Scan for the cell matching the given text and deliver its (X, Y) coordinate at center. 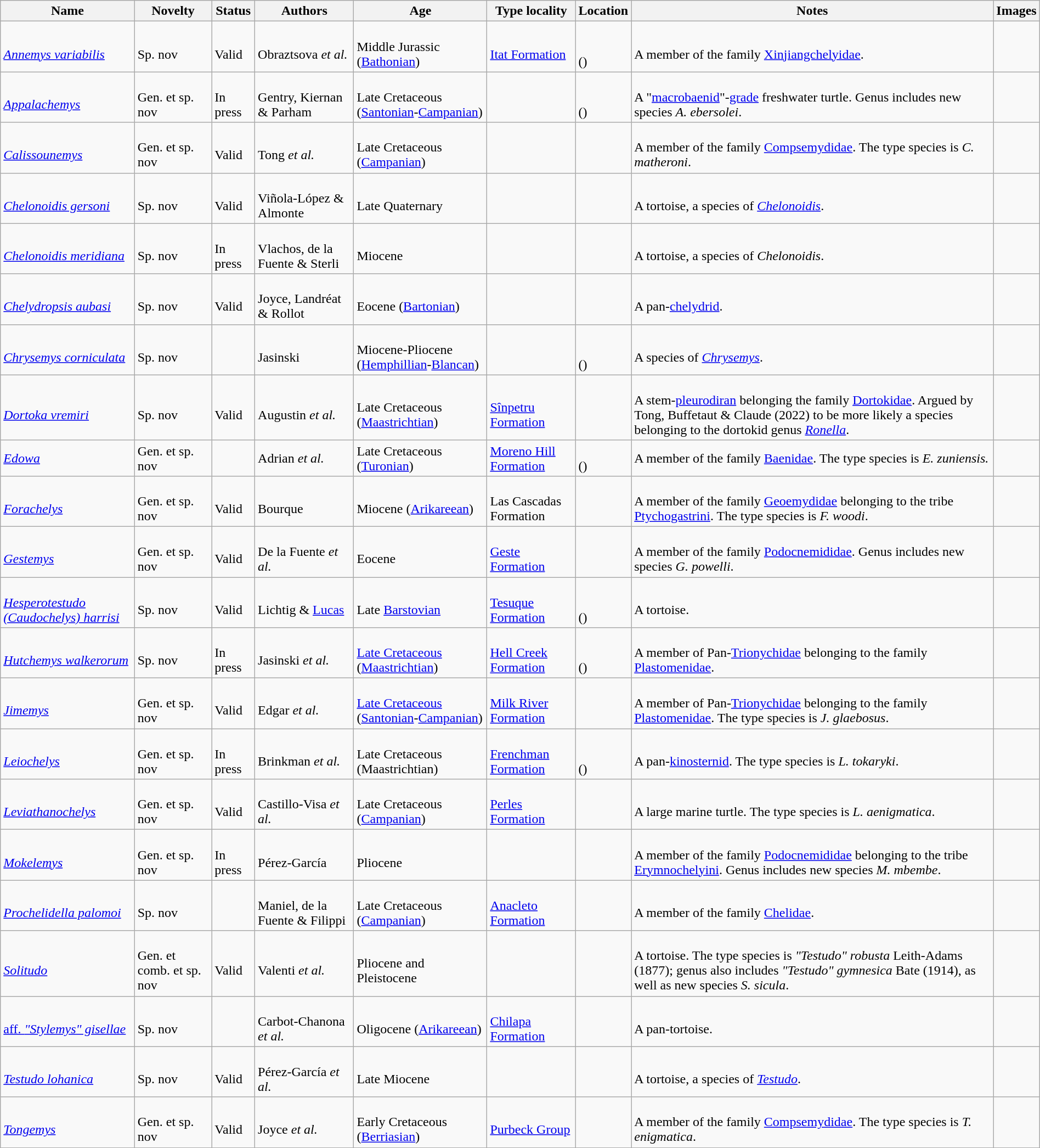
A member of the family Compsemydidae. The type species is C. matheroni. (812, 148)
Annemys variabilis (67, 47)
Purbeck Group (531, 1122)
Adrian et al. (304, 458)
Early Cretaceous (Berriasian) (420, 1122)
A member of the family Compsemydidae. The type species is T. enigmatica. (812, 1122)
Images (1016, 11)
A pan-kinosternid. The type species is L. tokaryki. (812, 754)
Eocene (Bartonian) (420, 299)
Hutchemys walkerorum (67, 653)
Tesuque Formation (531, 603)
A species of Chrysemys. (812, 350)
Age (420, 11)
Obraztsova et al. (304, 47)
Chrysemys corniculata (67, 350)
Joyce, Landréat & Rollot (304, 299)
Miocene (Arikareean) (420, 501)
Lichtig & Lucas (304, 603)
A tortoise. (812, 603)
Edowa (67, 458)
A member of the family Chelidae. (812, 905)
Joyce et al. (304, 1122)
Milk River Formation (531, 704)
Viñola-López & Almonte (304, 198)
Pliocene (420, 855)
Chelonoidis meridiana (67, 249)
A large marine turtle. The type species is L. aenigmatica. (812, 804)
Tong et al. (304, 148)
Jasinski (304, 350)
Dortoka vremiri (67, 407)
Gentry, Kiernan & Parham (304, 97)
Oligocene (Arikareean) (420, 1021)
A pan-tortoise. (812, 1021)
Notes (812, 11)
Chelydropsis aubasi (67, 299)
A member of the family Baenidae. The type species is E. zuniensis. (812, 458)
Edgar et al. (304, 704)
Castillo-Visa et al. (304, 804)
Solitudo (67, 964)
Miocene (420, 249)
Pérez-García et al. (304, 1072)
Prochelidella palomoi (67, 905)
Middle Jurassic (Bathonian) (420, 47)
A member of Pan-Trionychidae belonging to the family Plastomenidae. (812, 653)
Pliocene and Pleistocene (420, 964)
Anacleto Formation (531, 905)
Sînpetru Formation (531, 407)
Gen. et comb. et sp. nov (173, 964)
A "macrobaenid"-grade freshwater turtle. Genus includes new species A. ebersolei. (812, 97)
Jasinski et al. (304, 653)
Forachelys (67, 501)
Itat Formation (531, 47)
aff. "Stylemys" gisellae (67, 1021)
Bourque (304, 501)
Chelonoidis gersoni (67, 198)
Type locality (531, 11)
Chilapa Formation (531, 1021)
Late Quaternary (420, 198)
Testudo lohanica (67, 1072)
A member of the family Xinjiangchelyidae. (812, 47)
Eocene (420, 552)
A pan-chelydrid. (812, 299)
Geste Formation (531, 552)
Authors (304, 11)
Tongemys (67, 1122)
Las Cascadas Formation (531, 501)
A member of the family Geoemydidae belonging to the tribe Ptychogastrini. The type species is F. woodi. (812, 501)
Late Barstovian (420, 603)
Status (234, 11)
A tortoise, a species of Testudo. (812, 1072)
A member of Pan-Trionychidae belonging to the family Plastomenidae. The type species is J. glaebosus. (812, 704)
Perles Formation (531, 804)
Valenti et al. (304, 964)
Location (603, 11)
Jimemys (67, 704)
Carbot-Chanona et al. (304, 1021)
Moreno Hill Formation (531, 458)
Augustin et al. (304, 407)
Late Cretaceous (Turonian) (420, 458)
Vlachos, de la Fuente & Sterli (304, 249)
Hell Creek Formation (531, 653)
Leiochelys (67, 754)
Name (67, 11)
Calissounemys (67, 148)
Appalachemys (67, 97)
Pérez-García (304, 855)
Frenchman Formation (531, 754)
Brinkman et al. (304, 754)
A member of the family Podocnemididae belonging to the tribe Erymnochelyini. Genus includes new species M. mbembe. (812, 855)
Late Miocene (420, 1072)
Mokelemys (67, 855)
Novelty (173, 11)
A member of the family Podocnemididae. Genus includes new species G. powelli. (812, 552)
Gestemys (67, 552)
De la Fuente et al. (304, 552)
Hesperotestudo (Caudochelys) harrisi (67, 603)
Miocene-Pliocene (Hemphillian-Blancan) (420, 350)
Leviathanochelys (67, 804)
Maniel, de la Fuente & Filippi (304, 905)
